From the cell containing the given text, extract its center point as [X, Y] coordinate. 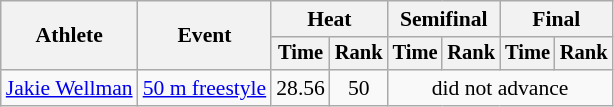
50 [359, 88]
Athlete [70, 36]
Event [205, 36]
did not advance [500, 88]
Jakie Wellman [70, 88]
Heat [329, 19]
28.56 [300, 88]
50 m freestyle [205, 88]
Final [556, 19]
Semifinal [444, 19]
